Find where the given text appears and provide that cell's center as (x, y) coordinate. 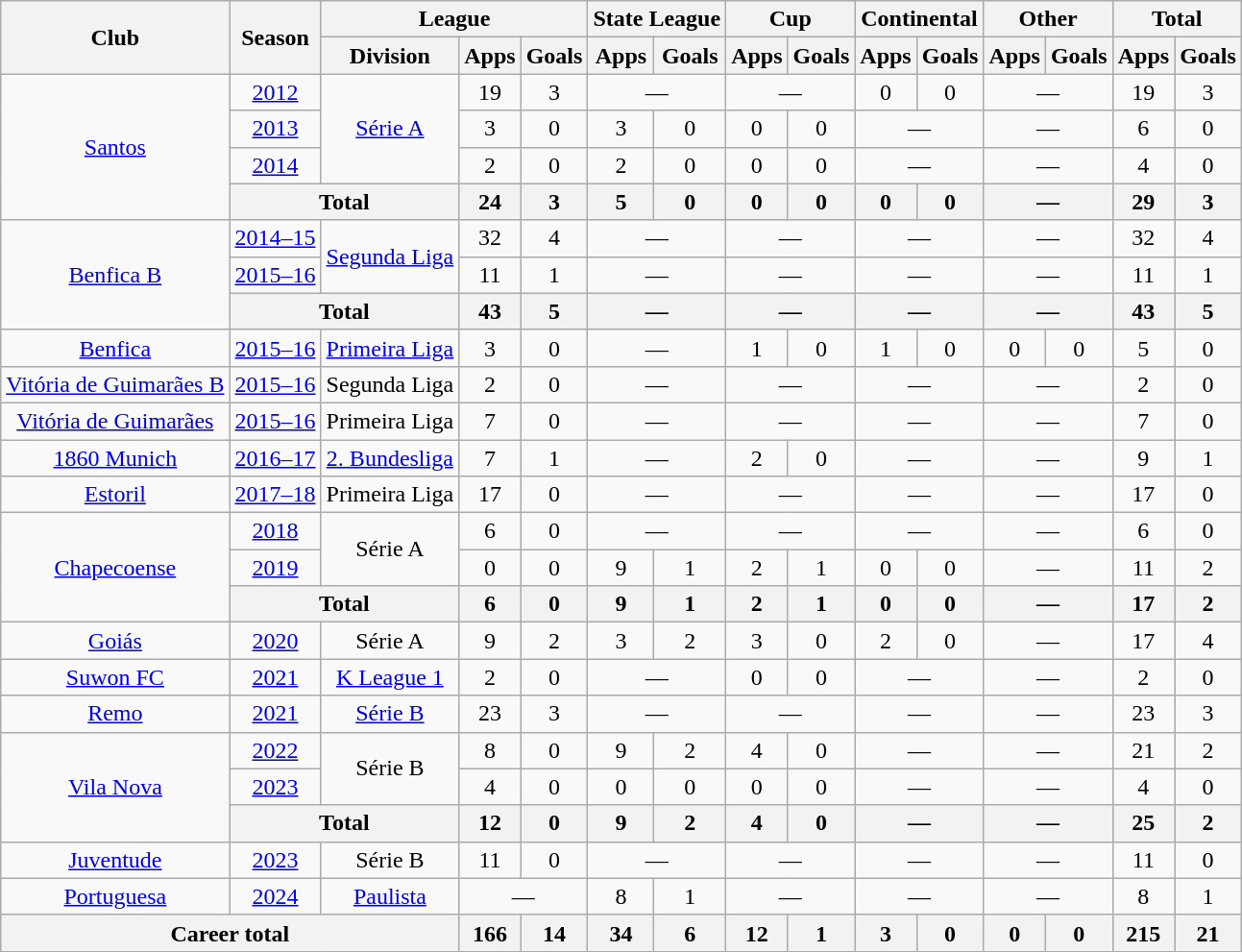
2020 (275, 641)
2016–17 (275, 458)
Cup (791, 19)
K League 1 (390, 677)
Portuguesa (115, 896)
Division (390, 56)
Santos (115, 147)
1860 Munich (115, 458)
215 (1143, 933)
25 (1143, 823)
14 (554, 933)
Benfica B (115, 275)
24 (490, 202)
Club (115, 37)
2019 (275, 568)
Vitória de Guimarães (115, 421)
2024 (275, 896)
2013 (275, 129)
2017–18 (275, 495)
Vitória de Guimarães B (115, 384)
State League (657, 19)
Juventude (115, 860)
Continental (919, 19)
2014 (275, 165)
34 (621, 933)
Remo (115, 714)
Other (1048, 19)
Goiás (115, 641)
2022 (275, 750)
166 (490, 933)
Benfica (115, 348)
2014–15 (275, 238)
Career total (231, 933)
Suwon FC (115, 677)
League (454, 19)
Estoril (115, 495)
Season (275, 37)
Vila Nova (115, 787)
29 (1143, 202)
2. Bundesliga (390, 458)
Paulista (390, 896)
2012 (275, 92)
Chapecoense (115, 568)
2018 (275, 531)
